Pinpoint the cell where the given text exists, returning its [X, Y] midpoint coordinate. 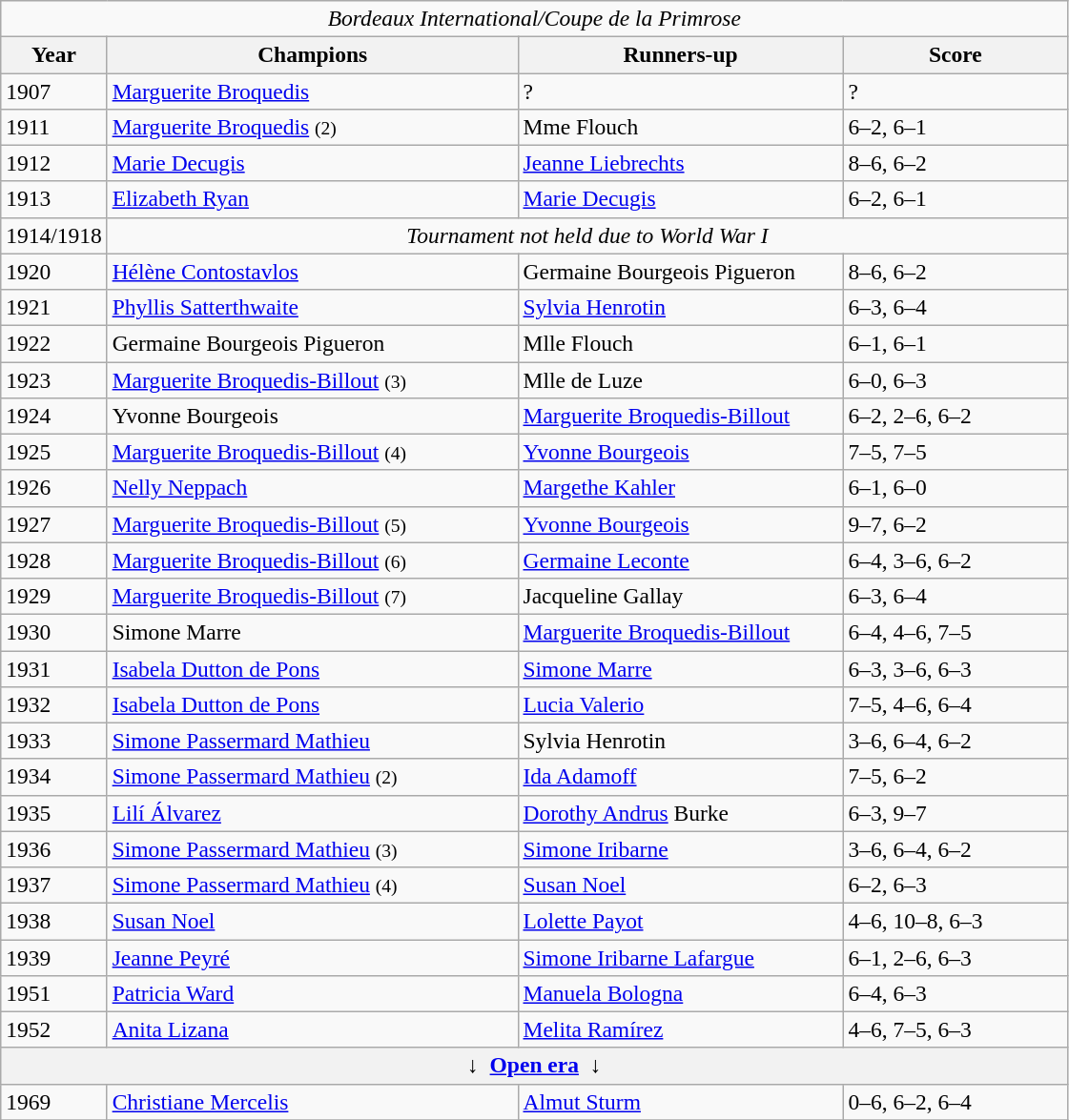
1913 [53, 199]
Marguerite Broquedis (2) [313, 127]
Christiane Mercelis [313, 1102]
Manuela Bologna [681, 993]
6–4, 6–3 [956, 993]
Almut Sturm [681, 1102]
Phyllis Satterthwaite [313, 307]
Marguerite Broquedis [313, 91]
Tournament not held due to World War I [587, 235]
1927 [53, 524]
7–5, 7–5 [956, 452]
1920 [53, 272]
Simone Passermard Mathieu (4) [313, 885]
1923 [53, 379]
1914/1918 [53, 235]
Simone Iribarne [681, 849]
7–5, 4–6, 6–4 [956, 704]
Melita Ramírez [681, 1029]
1930 [53, 632]
1925 [53, 452]
7–5, 6–2 [956, 777]
1936 [53, 849]
1939 [53, 957]
Simone Passermard Mathieu [313, 741]
1912 [53, 163]
Mlle de Luze [681, 379]
Marguerite Broquedis-Billout (4) [313, 452]
↓ Open era ↓ [534, 1066]
Year [53, 54]
Anita Lizana [313, 1029]
Bordeaux International/Coupe de la Primrose [534, 18]
6–3, 9–7 [956, 813]
1933 [53, 741]
6–1, 6–1 [956, 343]
1938 [53, 921]
1934 [53, 777]
Simone Iribarne Lafargue [681, 957]
Marguerite Broquedis-Billout (5) [313, 524]
1929 [53, 596]
1921 [53, 307]
Simone Passermard Mathieu (3) [313, 849]
6–1, 2–6, 6–3 [956, 957]
Hélène Contostavlos [313, 272]
6–2, 2–6, 6–2 [956, 416]
1952 [53, 1029]
Champions [313, 54]
1926 [53, 488]
1951 [53, 993]
4–6, 10–8, 6–3 [956, 921]
1969 [53, 1102]
Marguerite Broquedis-Billout (6) [313, 560]
1922 [53, 343]
Jeanne Peyré [313, 957]
Nelly Neppach [313, 488]
1928 [53, 560]
Mlle Flouch [681, 343]
Margethe Kahler [681, 488]
Lilí Álvarez [313, 813]
Lolette Payot [681, 921]
6–3, 3–6, 6–3 [956, 668]
6–2, 6–3 [956, 885]
1935 [53, 813]
Score [956, 54]
6–1, 6–0 [956, 488]
4–6, 7–5, 6–3 [956, 1029]
Marguerite Broquedis-Billout (7) [313, 596]
Ida Adamoff [681, 777]
Patricia Ward [313, 993]
Elizabeth Ryan [313, 199]
Jacqueline Gallay [681, 596]
9–7, 6–2 [956, 524]
1924 [53, 416]
1911 [53, 127]
1931 [53, 668]
Mme Flouch [681, 127]
0–6, 6–2, 6–4 [956, 1102]
Runners-up [681, 54]
6–4, 3–6, 6–2 [956, 560]
6–4, 4–6, 7–5 [956, 632]
Dorothy Andrus Burke [681, 813]
Germaine Leconte [681, 560]
1932 [53, 704]
1907 [53, 91]
Jeanne Liebrechts [681, 163]
1937 [53, 885]
6–0, 6–3 [956, 379]
Lucia Valerio [681, 704]
Simone Passermard Mathieu (2) [313, 777]
Marguerite Broquedis-Billout (3) [313, 379]
